Locate the cell with the specified text and output its [x, y] center coordinate. 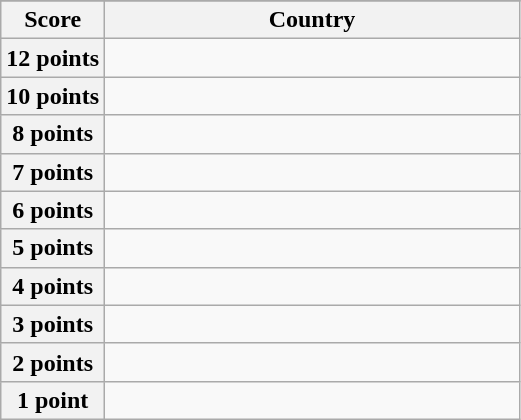
5 points [53, 248]
3 points [53, 324]
4 points [53, 286]
6 points [53, 210]
Country [312, 20]
7 points [53, 172]
Score [53, 20]
8 points [53, 134]
12 points [53, 58]
2 points [53, 362]
1 point [53, 400]
10 points [53, 96]
